Scan for the cell matching the given text and deliver its [x, y] coordinate at center. 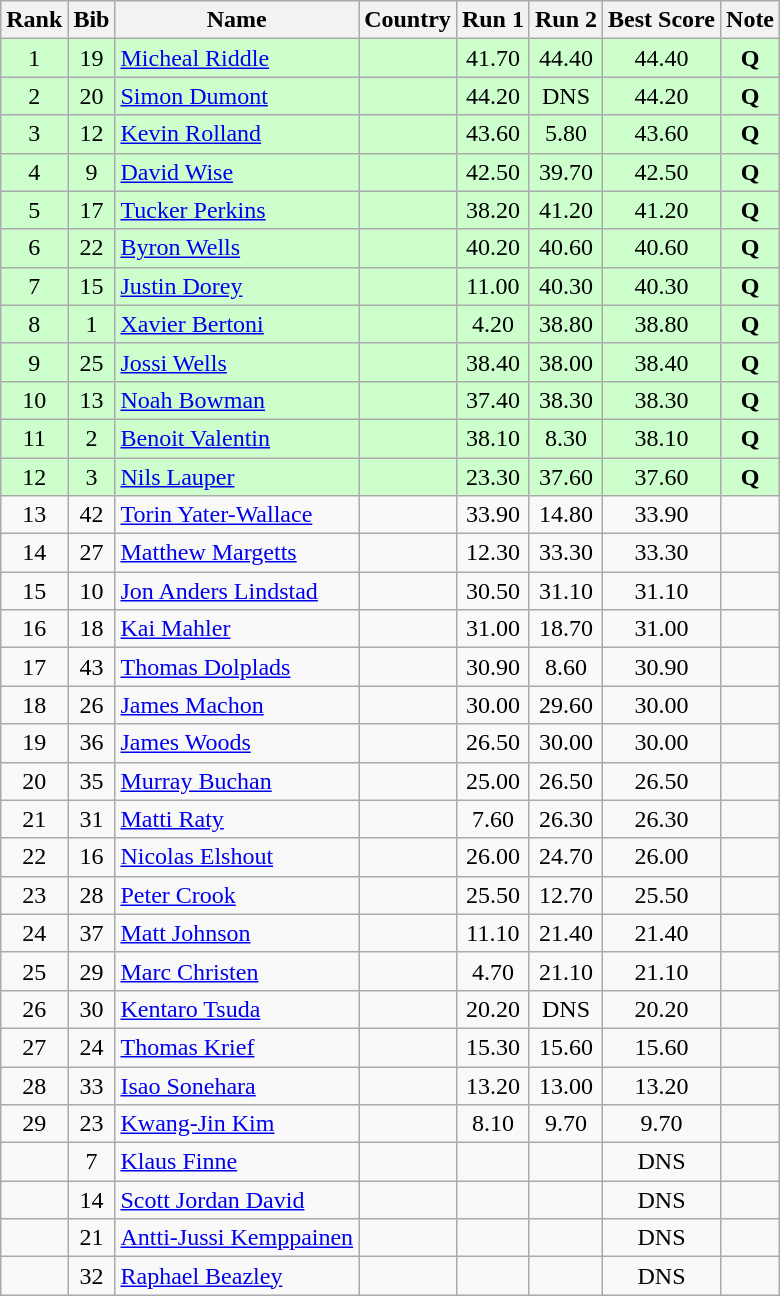
36 [92, 743]
11.10 [492, 933]
Murray Buchan [237, 781]
29.60 [566, 705]
39.70 [566, 172]
Justin Dorey [237, 286]
Benoit Valentin [237, 438]
12.70 [566, 895]
Kevin Rolland [237, 134]
Kai Mahler [237, 629]
James Machon [237, 705]
David Wise [237, 172]
Best Score [662, 20]
4.70 [492, 971]
Isao Sonehara [237, 1085]
14.80 [566, 515]
Nils Lauper [237, 477]
30.50 [492, 591]
8.30 [566, 438]
Micheal Riddle [237, 58]
7.60 [492, 819]
4.20 [492, 324]
Marc Christen [237, 971]
4 [34, 172]
Nicolas Elshout [237, 857]
8.60 [566, 667]
5 [34, 210]
Xavier Bertoni [237, 324]
5.80 [566, 134]
Kwang-Jin Kim [237, 1124]
43 [92, 667]
Thomas Krief [237, 1047]
40.20 [492, 248]
Matthew Margetts [237, 553]
8.10 [492, 1124]
6 [34, 248]
38.20 [492, 210]
Run 2 [566, 20]
Matt Johnson [237, 933]
Byron Wells [237, 248]
35 [92, 781]
Noah Bowman [237, 400]
Klaus Finne [237, 1162]
Peter Crook [237, 895]
Tucker Perkins [237, 210]
8 [34, 324]
32 [92, 1276]
11 [34, 438]
30 [92, 1009]
38.00 [566, 362]
37 [92, 933]
Raphael Beazley [237, 1276]
Note [750, 20]
18.70 [566, 629]
37.40 [492, 400]
41.70 [492, 58]
11.00 [492, 286]
24.70 [566, 857]
Rank [34, 20]
Simon Dumont [237, 96]
Run 1 [492, 20]
23.30 [492, 477]
Torin Yater-Wallace [237, 515]
42 [92, 515]
25.00 [492, 781]
12.30 [492, 553]
Kentaro Tsuda [237, 1009]
31 [92, 819]
Country [408, 20]
Jossi Wells [237, 362]
13.00 [566, 1085]
Antti-Jussi Kemppainen [237, 1238]
Jon Anders Lindstad [237, 591]
15.30 [492, 1047]
Scott Jordan David [237, 1200]
Bib [92, 20]
33 [92, 1085]
Thomas Dolplads [237, 667]
Matti Raty [237, 819]
James Woods [237, 743]
Name [237, 20]
